Return the (x, y) coordinate for the center point of the cell that contains the specified text.  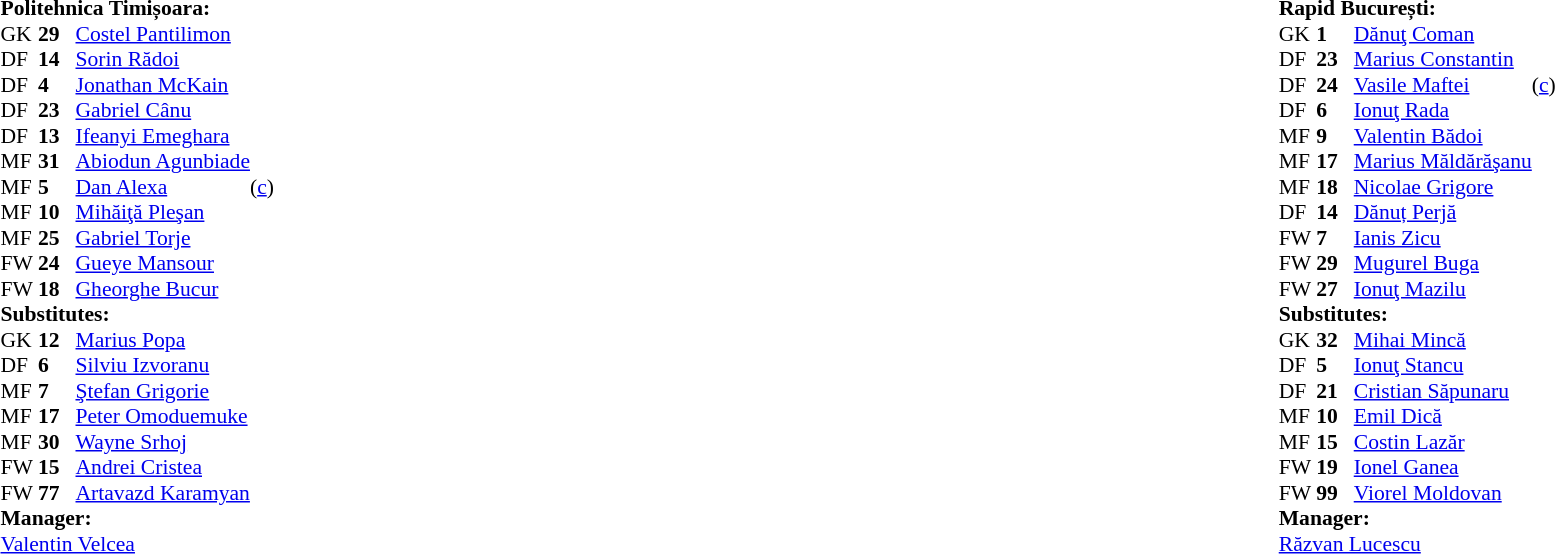
Dănuț Perjă (1443, 213)
Ştefan Grigorie (163, 391)
Silviu Izvoranu (163, 365)
19 (1335, 467)
Valentin Bădoi (1443, 136)
Dan Alexa (163, 187)
Ianis Zicu (1443, 238)
Artavazd Karamyan (163, 493)
Costin Lazăr (1443, 442)
9 (1335, 136)
Viorel Moldovan (1443, 493)
(c) (262, 187)
Peter Omoduemuke (163, 417)
Ionuţ Stancu (1443, 365)
Andrei Cristea (163, 467)
13 (57, 136)
21 (1335, 391)
Ionuţ Mazilu (1443, 289)
Sorin Rădoi (163, 59)
Cristian Săpunaru (1443, 391)
99 (1335, 493)
31 (57, 161)
Marius Popa (163, 340)
Ionel Ganea (1443, 467)
12 (57, 340)
Ifeanyi Emeghara (163, 136)
Marius Măldărăşanu (1443, 161)
Mugurel Buga (1443, 263)
Emil Dică (1443, 417)
Gabriel Cânu (163, 111)
Gueye Mansour (163, 263)
Costel Pantilimon (163, 34)
Wayne Srhoj (163, 442)
Mihăiţă Pleşan (163, 213)
Abiodun Agunbiade (163, 161)
1 (1335, 34)
25 (57, 238)
Jonathan McKain (163, 85)
Marius Constantin (1443, 59)
77 (57, 493)
30 (57, 442)
Gabriel Torje (163, 238)
Gheorghe Bucur (163, 289)
Mihai Mincă (1443, 340)
Nicolae Grigore (1443, 187)
Vasile Maftei (1443, 85)
Dănuţ Coman (1443, 34)
Ionuţ Rada (1443, 111)
4 (57, 85)
32 (1335, 340)
27 (1335, 289)
